Locate the cell with the specified text and output its (X, Y) center coordinate. 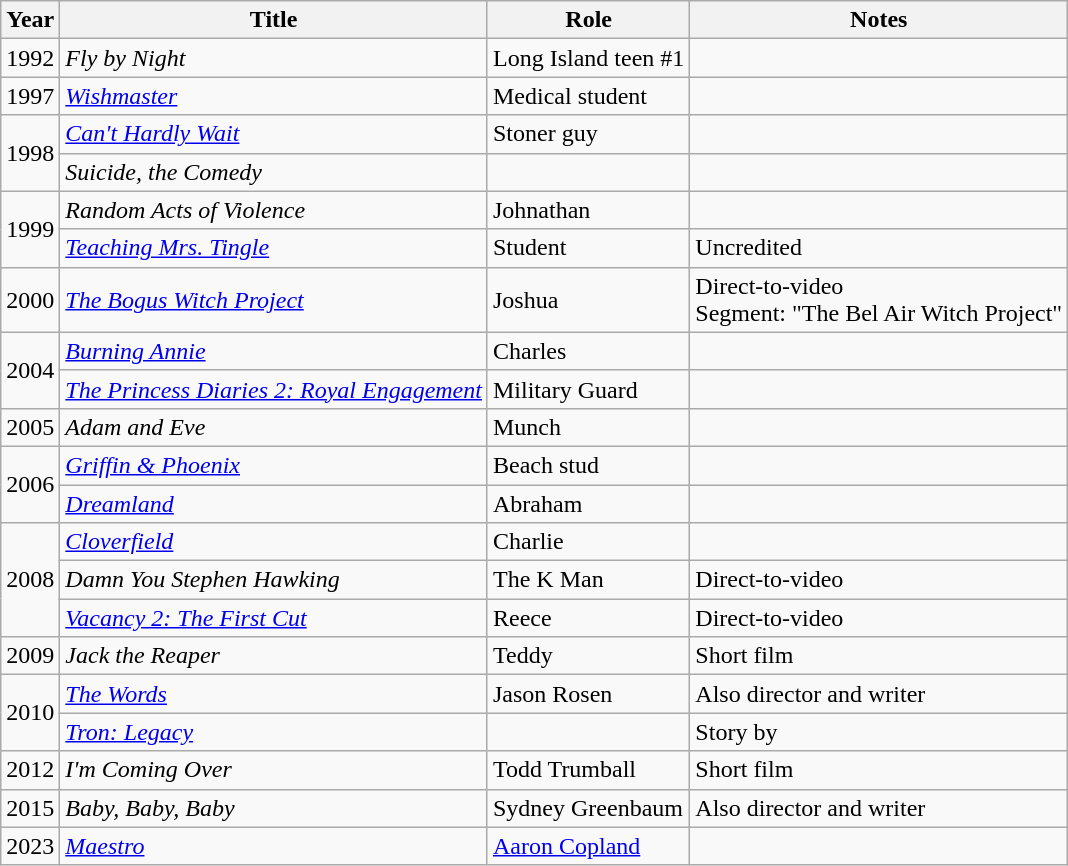
Aaron Copland (588, 846)
Beach stud (588, 465)
Year (30, 20)
Cloverfield (274, 542)
Maestro (274, 846)
Munch (588, 427)
Charles (588, 351)
Baby, Baby, Baby (274, 808)
2009 (30, 656)
Suicide, the Comedy (274, 172)
Long Island teen #1 (588, 58)
Vacancy 2: The First Cut (274, 618)
Adam and Eve (274, 427)
Fly by Night (274, 58)
Can't Hardly Wait (274, 134)
2006 (30, 484)
Damn You Stephen Hawking (274, 580)
The Princess Diaries 2: Royal Engagement (274, 389)
2012 (30, 770)
Joshua (588, 300)
2005 (30, 427)
Burning Annie (274, 351)
Teaching Mrs. Tingle (274, 248)
2023 (30, 846)
Medical student (588, 96)
1997 (30, 96)
2015 (30, 808)
The Bogus Witch Project (274, 300)
2008 (30, 580)
Jack the Reaper (274, 656)
Direct-to-videoSegment: "The Bel Air Witch Project" (879, 300)
Abraham (588, 503)
Griffin & Phoenix (274, 465)
Sydney Greenbaum (588, 808)
2010 (30, 713)
Story by (879, 732)
Tron: Legacy (274, 732)
Role (588, 20)
Jason Rosen (588, 694)
Reece (588, 618)
2004 (30, 370)
Wishmaster (274, 96)
Uncredited (879, 248)
1999 (30, 229)
I'm Coming Over (274, 770)
1998 (30, 153)
The K Man (588, 580)
Johnathan (588, 210)
Notes (879, 20)
Charlie (588, 542)
Stoner guy (588, 134)
The Words (274, 694)
Title (274, 20)
Todd Trumball (588, 770)
1992 (30, 58)
Random Acts of Violence (274, 210)
Student (588, 248)
2000 (30, 300)
Teddy (588, 656)
Dreamland (274, 503)
Military Guard (588, 389)
